From the cell containing the given text, extract its center point as (X, Y) coordinate. 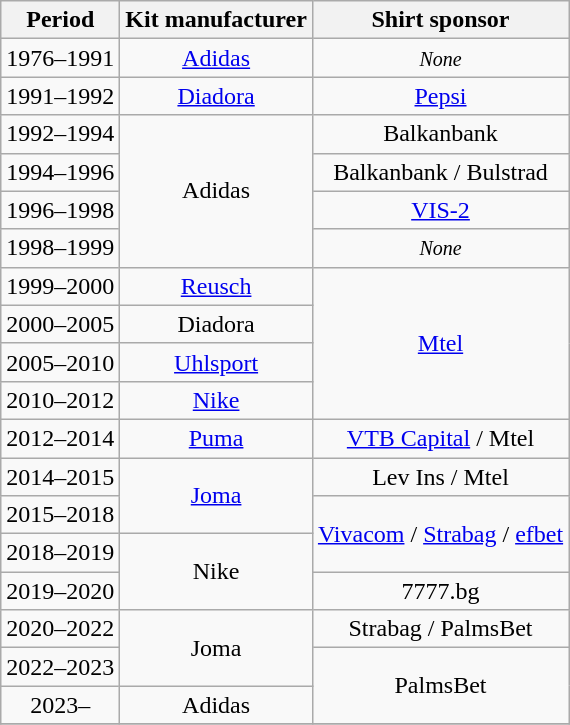
1991–1992 (60, 96)
2019–2020 (60, 591)
2014–2015 (60, 477)
PalmsBet (440, 686)
1994–1996 (60, 172)
Balkanbank (440, 134)
2010–2012 (60, 400)
Vivacom / Strabag / efbet (440, 534)
Strabag / PalmsBet (440, 629)
1999–2000 (60, 286)
Pepsi (440, 96)
Period (60, 20)
1996–1998 (60, 210)
1992–1994 (60, 134)
2020–2022 (60, 629)
2015–2018 (60, 515)
VTB Capital / Mtel (440, 438)
1998–1999 (60, 248)
Reusch (216, 286)
2000–2005 (60, 324)
Uhlsport (216, 362)
Shirt sponsor (440, 20)
2022–2023 (60, 667)
2005–2010 (60, 362)
1976–1991 (60, 58)
2023– (60, 705)
Mtel (440, 343)
7777.bg (440, 591)
2012–2014 (60, 438)
Puma (216, 438)
2018–2019 (60, 553)
Kit manufacturer (216, 20)
VIS-2 (440, 210)
Lev Ins / Mtel (440, 477)
Balkanbank / Bulstrad (440, 172)
